Find where the given text appears and provide that cell's center as [X, Y] coordinate. 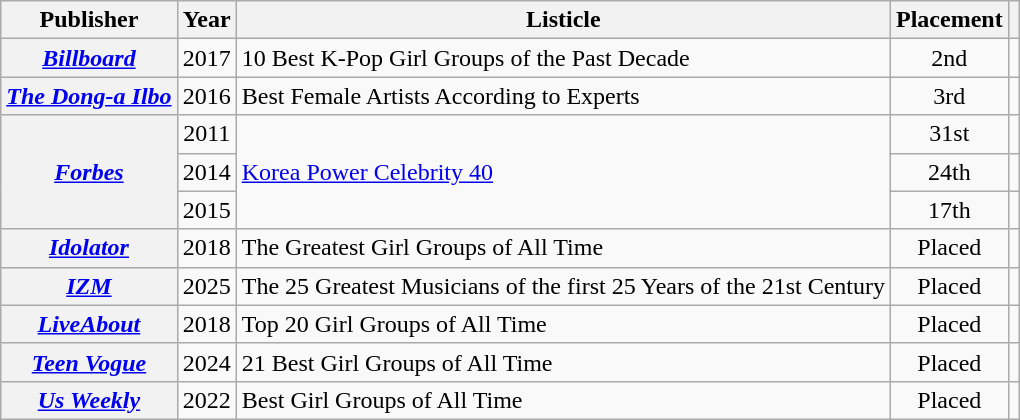
17th [950, 210]
3rd [950, 96]
10 Best K-Pop Girl Groups of the Past Decade [563, 58]
31st [950, 134]
Teen Vogue [89, 362]
2014 [206, 172]
Billboard [89, 58]
24th [950, 172]
2011 [206, 134]
The 25 Greatest Musicians of the first 25 Years of the 21st Century [563, 286]
2017 [206, 58]
21 Best Girl Groups of All Time [563, 362]
2nd [950, 58]
Placement [950, 20]
Top 20 Girl Groups of All Time [563, 324]
2022 [206, 400]
Idolator [89, 248]
Us Weekly [89, 400]
Publisher [89, 20]
2016 [206, 96]
IZM [89, 286]
Korea Power Celebrity 40 [563, 172]
The Greatest Girl Groups of All Time [563, 248]
Year [206, 20]
Forbes [89, 172]
LiveAbout [89, 324]
2025 [206, 286]
2024 [206, 362]
Best Girl Groups of All Time [563, 400]
2015 [206, 210]
Listicle [563, 20]
The Dong-a Ilbo [89, 96]
Best Female Artists According to Experts [563, 96]
